Extract the [X, Y] coordinate from the center of the cell holding the provided text.  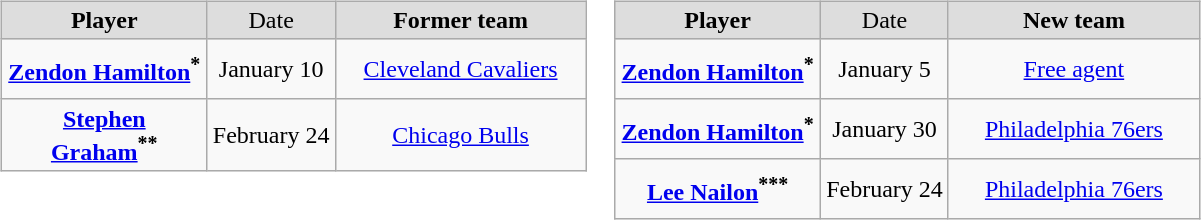
Cleveland Cavaliers [460, 69]
Lee Nailon*** [718, 189]
January 30 [885, 129]
Free agent [1074, 69]
New team [1074, 20]
January 5 [885, 69]
Former team [460, 20]
January 10 [271, 69]
Chicago Bulls [460, 135]
Stephen Graham** [104, 135]
